Output the [x, y] coordinate of the center of the cell containing the given text.  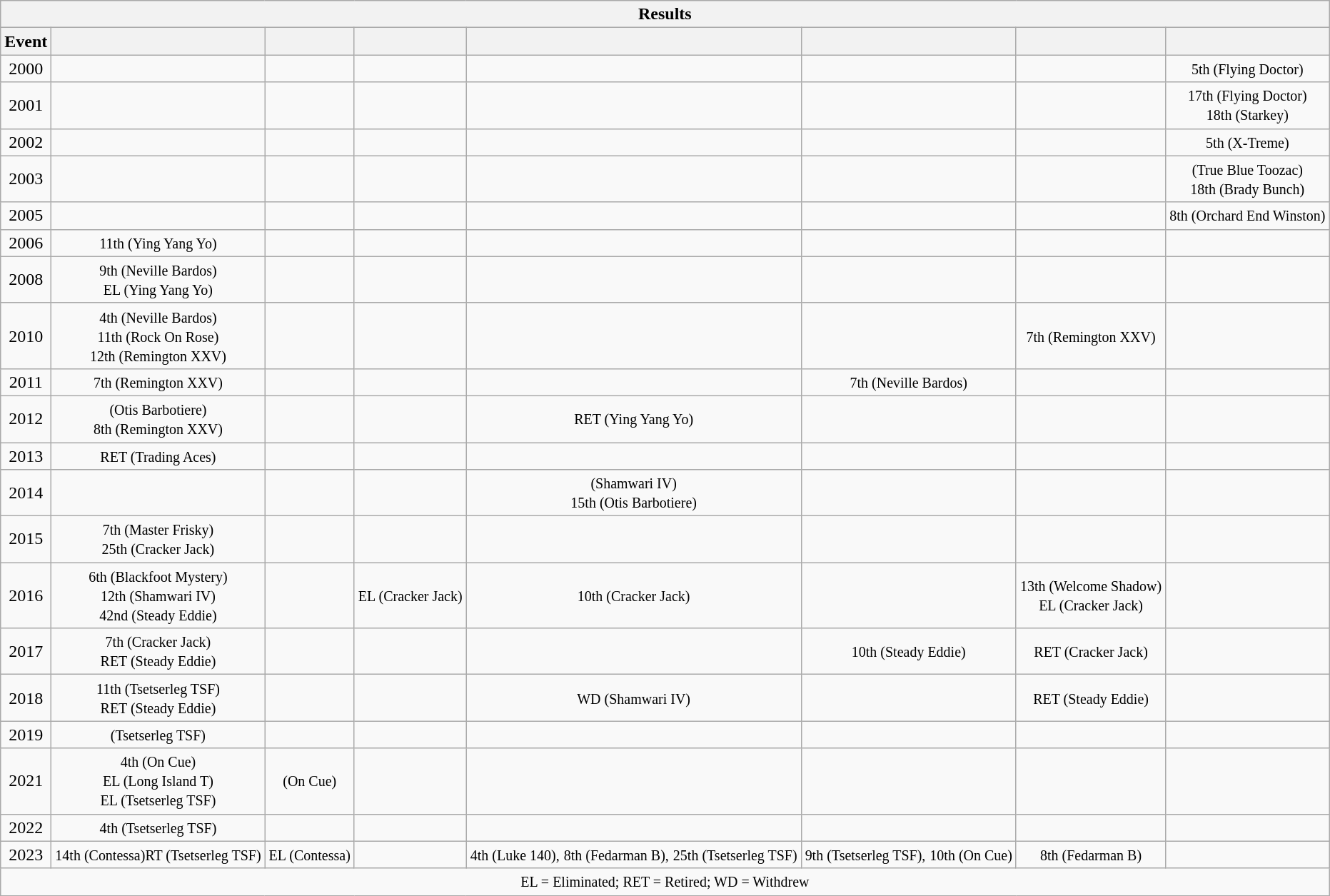
2019 [26, 735]
5th (Flying Doctor) [1248, 69]
RET (Ying Yang Yo) [634, 418]
WD (Shamwari IV) [634, 698]
10th (Steady Eddie) [908, 651]
13th (Welcome Shadow)EL (Cracker Jack) [1091, 595]
2002 [26, 142]
(True Blue Toozac)18th (Brady Bunch) [1248, 178]
4th (Neville Bardos)11th (Rock On Rose)12th (Remington XXV) [158, 336]
EL (Cracker Jack) [410, 595]
RET (Steady Eddie) [1091, 698]
2017 [26, 651]
RET (Trading Aces) [158, 456]
Event [26, 41]
2008 [26, 280]
2015 [26, 540]
RET (Cracker Jack) [1091, 651]
(Otis Barbotiere)8th (Remington XXV) [158, 418]
2000 [26, 69]
2023 [26, 855]
2011 [26, 382]
8th (Orchard End Winston) [1248, 216]
9th (Tsetserleg TSF), 10th (On Cue) [908, 855]
5th (X-Treme) [1248, 142]
(Shamwari IV)15th (Otis Barbotiere) [634, 493]
2010 [26, 336]
10th (Cracker Jack) [634, 595]
7th (Cracker Jack)RET (Steady Eddie) [158, 651]
14th (Contessa)RT (Tsetserleg TSF) [158, 855]
6th (Blackfoot Mystery)12th (Shamwari IV)42nd (Steady Eddie) [158, 595]
Results [665, 14]
2003 [26, 178]
2006 [26, 243]
2018 [26, 698]
2022 [26, 827]
2005 [26, 216]
EL = Eliminated; RET = Retired; WD = Withdrew [665, 882]
7th (Master Frisky)25th (Cracker Jack) [158, 540]
11th (Ying Yang Yo) [158, 243]
2014 [26, 493]
2021 [26, 781]
EL (Contessa) [310, 855]
4th (Tsetserleg TSF) [158, 827]
8th (Fedarman B) [1091, 855]
7th (Neville Bardos) [908, 382]
9th (Neville Bardos)EL (Ying Yang Yo) [158, 280]
17th (Flying Doctor)18th (Starkey) [1248, 106]
2013 [26, 456]
(On Cue) [310, 781]
4th (Luke 140), 8th (Fedarman B), 25th (Tsetserleg TSF) [634, 855]
2012 [26, 418]
4th (On Cue) EL (Long Island T) EL (Tsetserleg TSF) [158, 781]
2001 [26, 106]
11th (Tsetserleg TSF)RET (Steady Eddie) [158, 698]
(Tsetserleg TSF) [158, 735]
2016 [26, 595]
